Provide the [X, Y] coordinate of the cell's center where the given text is located.  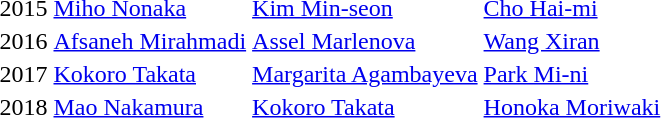
Margarita Agambayeva [365, 74]
Assel Marlenova [365, 41]
Afsaneh Mirahmadi [150, 41]
Kokoro Takata [150, 74]
